For the text-containing cell, return its midpoint in [x, y] coordinate format. 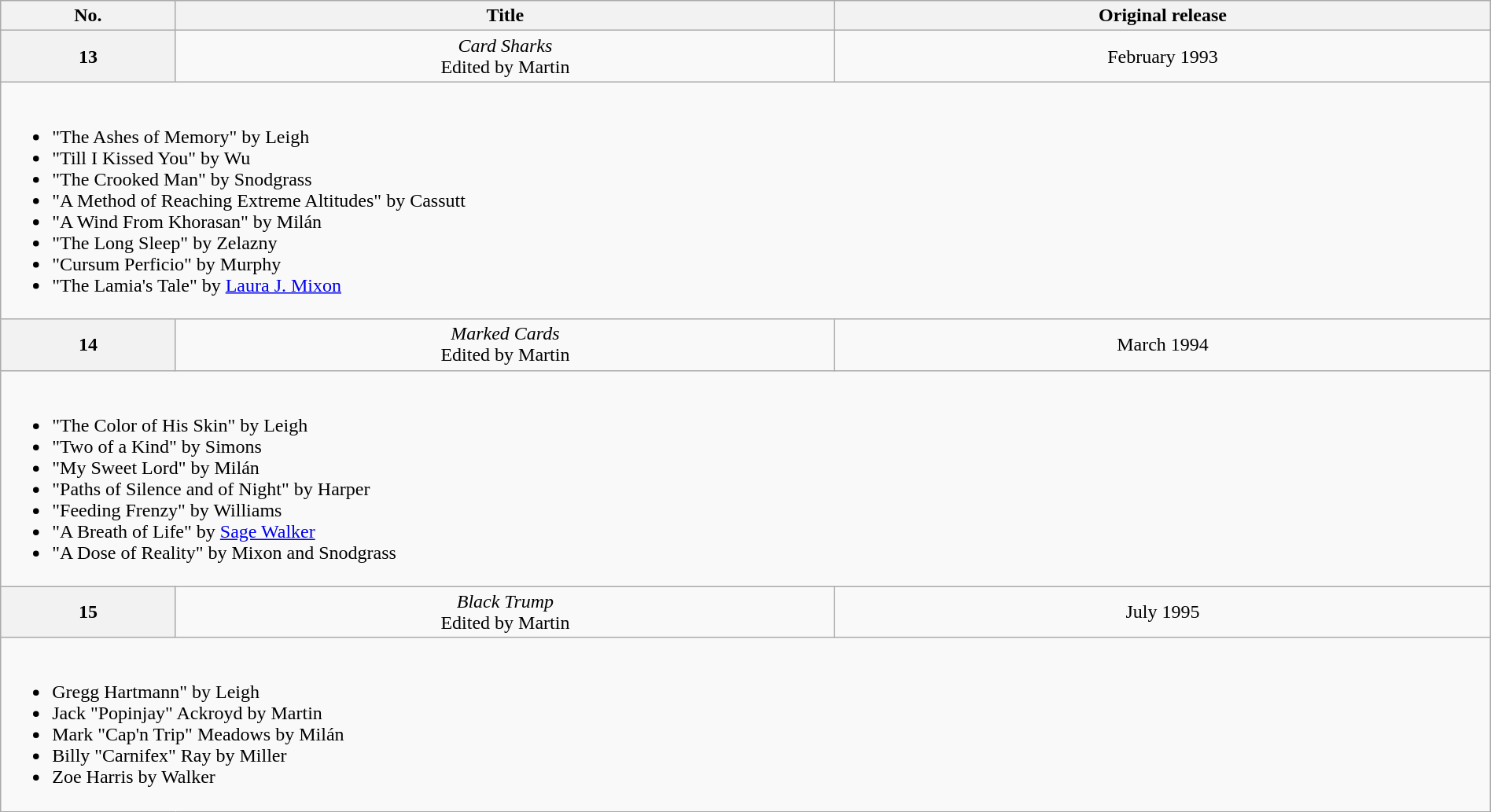
Title [505, 16]
15 [88, 612]
Black TrumpEdited by Martin [505, 612]
July 1995 [1163, 612]
No. [88, 16]
February 1993 [1163, 57]
14 [88, 344]
Gregg Hartmann" by LeighJack "Popinjay" Ackroyd by MartinMark "Cap'n Trip" Meadows by MilánBilly "Carnifex" Ray by MillerZoe Harris by Walker [745, 725]
Card SharksEdited by Martin [505, 57]
Marked CardsEdited by Martin [505, 344]
March 1994 [1163, 344]
Original release [1163, 16]
13 [88, 57]
